Search for the cell housing the specified text and yield its [X, Y] center coordinate. 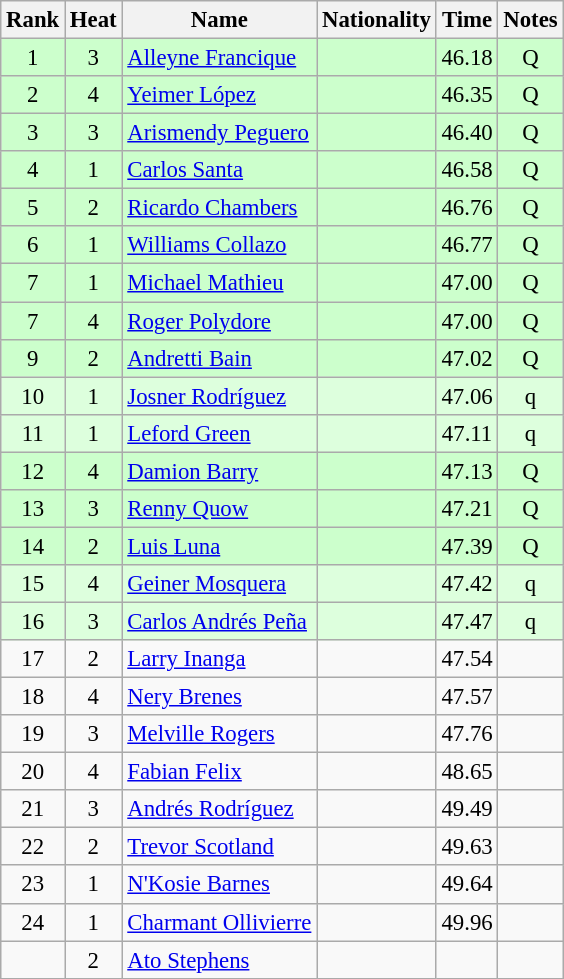
47.39 [467, 546]
Carlos Santa [220, 170]
N'Kosie Barnes [220, 885]
5 [33, 208]
12 [33, 471]
17 [33, 659]
46.76 [467, 208]
15 [33, 584]
22 [33, 847]
Josner Rodríguez [220, 396]
Arismendy Peguero [220, 133]
Charmant Ollivierre [220, 922]
Larry Inanga [220, 659]
Fabian Felix [220, 772]
46.35 [467, 95]
Roger Polydore [220, 321]
6 [33, 245]
46.77 [467, 245]
46.58 [467, 170]
48.65 [467, 772]
47.13 [467, 471]
47.42 [467, 584]
Heat [94, 20]
Andrés Rodríguez [220, 809]
47.57 [467, 697]
47.11 [467, 433]
49.96 [467, 922]
Time [467, 20]
Nationality [376, 20]
20 [33, 772]
Yeimer López [220, 95]
Ricardo Chambers [220, 208]
10 [33, 396]
11 [33, 433]
23 [33, 885]
Luis Luna [220, 546]
49.63 [467, 847]
Ato Stephens [220, 960]
47.76 [467, 734]
Rank [33, 20]
Trevor Scotland [220, 847]
47.21 [467, 509]
Williams Collazo [220, 245]
19 [33, 734]
47.06 [467, 396]
Leford Green [220, 433]
49.49 [467, 809]
Name [220, 20]
Carlos Andrés Peña [220, 621]
14 [33, 546]
9 [33, 358]
Michael Mathieu [220, 283]
Andretti Bain [220, 358]
Geiner Mosquera [220, 584]
Renny Quow [220, 509]
18 [33, 697]
Nery Brenes [220, 697]
24 [33, 922]
46.40 [467, 133]
13 [33, 509]
21 [33, 809]
Damion Barry [220, 471]
Notes [530, 20]
47.54 [467, 659]
47.47 [467, 621]
16 [33, 621]
49.64 [467, 885]
Melville Rogers [220, 734]
Alleyne Francique [220, 58]
47.02 [467, 358]
46.18 [467, 58]
